Detect which cell encompasses the target text, then output its (x, y) center coordinate. 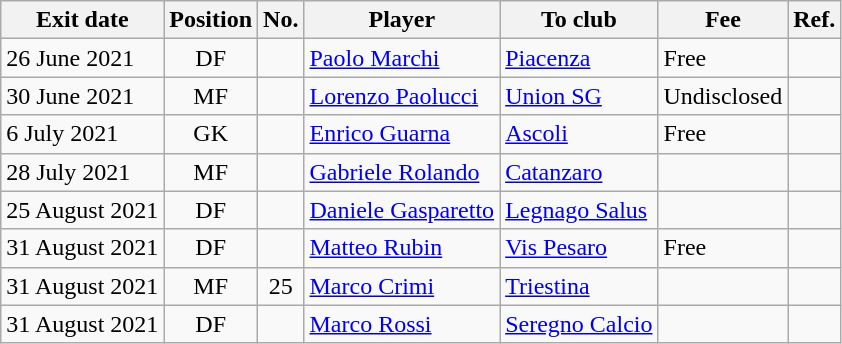
Daniele Gasparetto (402, 210)
No. (281, 20)
Ascoli (579, 134)
Catanzaro (579, 172)
Exit date (82, 20)
Ref. (814, 20)
Position (211, 20)
Triestina (579, 286)
25 August 2021 (82, 210)
Piacenza (579, 58)
Legnago Salus (579, 210)
Gabriele Rolando (402, 172)
28 July 2021 (82, 172)
Seregno Calcio (579, 324)
Marco Rossi (402, 324)
To club (579, 20)
Enrico Guarna (402, 134)
Lorenzo Paolucci (402, 96)
26 June 2021 (82, 58)
Union SG (579, 96)
25 (281, 286)
Vis Pesaro (579, 248)
30 June 2021 (82, 96)
GK (211, 134)
Fee (723, 20)
Matteo Rubin (402, 248)
6 July 2021 (82, 134)
Undisclosed (723, 96)
Player (402, 20)
Paolo Marchi (402, 58)
Marco Crimi (402, 286)
